Locate the cell with the specified text and output its [X, Y] center coordinate. 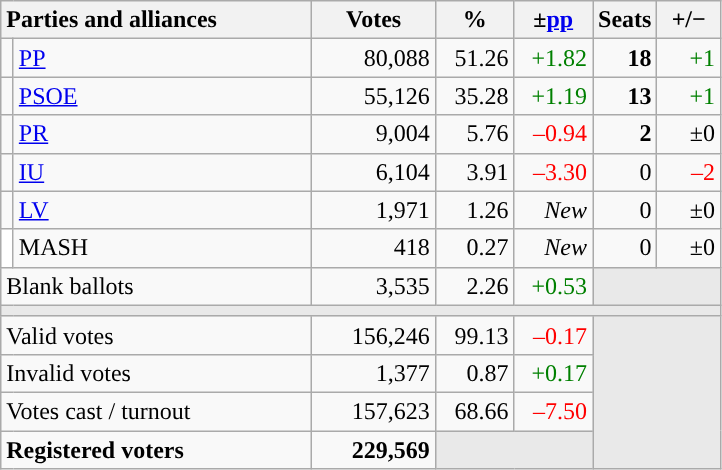
156,246 [374, 335]
Invalid votes [156, 373]
+/− [689, 20]
–7.50 [554, 411]
±pp [554, 20]
0.27 [474, 248]
55,126 [374, 96]
6,104 [374, 172]
–0.17 [554, 335]
229,569 [374, 449]
Parties and alliances [156, 20]
1.26 [474, 210]
3.91 [474, 172]
9,004 [374, 134]
Seats [624, 20]
13 [624, 96]
LV [162, 210]
0.87 [474, 373]
Valid votes [156, 335]
2.26 [474, 286]
IU [162, 172]
35.28 [474, 96]
3,535 [374, 286]
80,088 [374, 58]
418 [374, 248]
–0.94 [554, 134]
PSOE [162, 96]
51.26 [474, 58]
–2 [689, 172]
99.13 [474, 335]
+0.17 [554, 373]
+1.82 [554, 58]
1,377 [374, 373]
Blank ballots [156, 286]
PP [162, 58]
Registered voters [156, 449]
68.66 [474, 411]
+0.53 [554, 286]
18 [624, 58]
Votes cast / turnout [156, 411]
+1.19 [554, 96]
5.76 [474, 134]
–3.30 [554, 172]
Votes [374, 20]
% [474, 20]
157,623 [374, 411]
PR [162, 134]
MASH [162, 248]
1,971 [374, 210]
2 [624, 134]
